Detect which cell encompasses the target text, then output its (x, y) center coordinate. 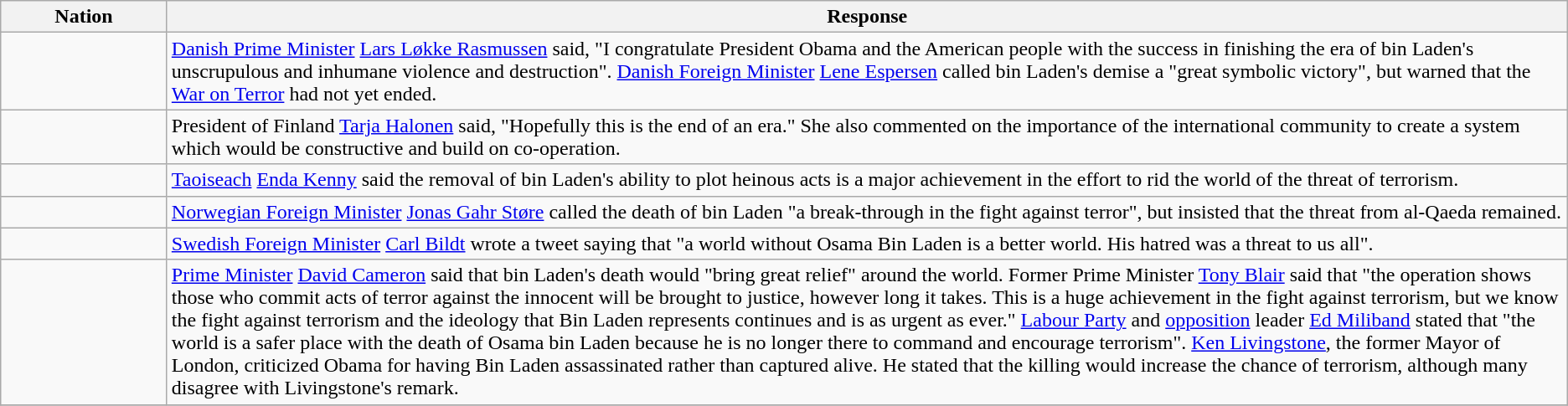
Nation (84, 17)
Swedish Foreign Minister Carl Bildt wrote a tweet saying that "a world without Osama Bin Laden is a better world. His hatred was a threat to us all". (867, 244)
Response (867, 17)
